Extract the (x, y) coordinate from the center of the cell holding the provided text.  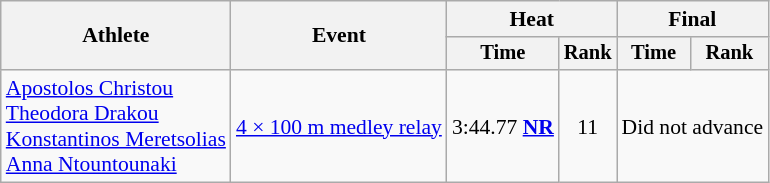
Apostolos ChristouTheodora DrakouKonstantinos MeretsoliasAnna Ntountounaki (116, 126)
Athlete (116, 36)
4 × 100 m medley relay (339, 126)
Event (339, 36)
3:44.77 NR (503, 126)
Heat (532, 19)
Final (693, 19)
Did not advance (693, 126)
11 (588, 126)
